From the cell containing the given text, extract its center point as (X, Y) coordinate. 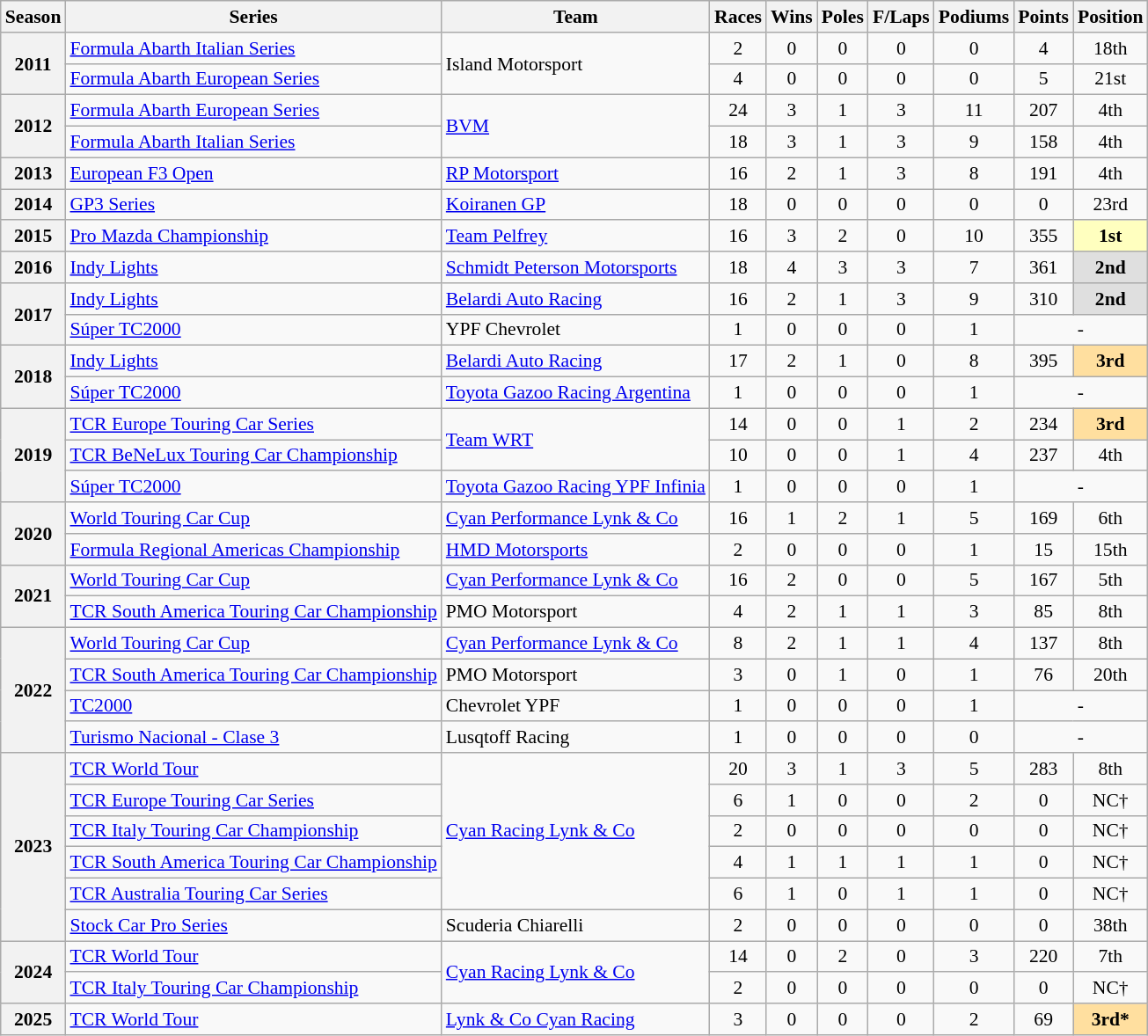
2022 (33, 690)
Toyota Gazoo Racing YPF Infinia (575, 487)
234 (1043, 424)
395 (1043, 361)
Lusqtoff Racing (575, 738)
Series (253, 17)
Formula Regional Americas Championship (253, 550)
2021 (33, 596)
2020 (33, 533)
RP Motorsport (575, 173)
Points (1043, 17)
7th (1110, 957)
20th (1110, 675)
7 (975, 267)
Pro Mazda Championship (253, 237)
6th (1110, 518)
Poles (843, 17)
167 (1043, 580)
85 (1043, 612)
137 (1043, 644)
18th (1110, 48)
European F3 Open (253, 173)
TCR BeNeLux Touring Car Championship (253, 456)
17 (738, 361)
2015 (33, 237)
Team WRT (575, 440)
21st (1110, 79)
207 (1043, 111)
2018 (33, 376)
24 (738, 111)
76 (1043, 675)
Island Motorsport (575, 63)
169 (1043, 518)
Lynk & Co Cyan Racing (575, 1019)
158 (1043, 142)
361 (1043, 267)
283 (1043, 769)
Wins (792, 17)
HMD Motorsports (575, 550)
3rd* (1110, 1019)
69 (1043, 1019)
2025 (33, 1019)
5th (1110, 580)
Turismo Nacional - Clase 3 (253, 738)
11 (975, 111)
Schmidt Peterson Motorsports (575, 267)
310 (1043, 299)
BVM (575, 127)
Stock Car Pro Series (253, 925)
355 (1043, 237)
Team Pelfrey (575, 237)
191 (1043, 173)
2013 (33, 173)
Position (1110, 17)
Koiranen GP (575, 205)
237 (1043, 456)
2011 (33, 63)
15 (1043, 550)
38th (1110, 925)
2019 (33, 456)
2023 (33, 847)
1st (1110, 237)
Toyota Gazoo Racing Argentina (575, 393)
F/Laps (901, 17)
2012 (33, 127)
2017 (33, 315)
Team (575, 17)
TCR Australia Touring Car Series (253, 894)
20 (738, 769)
15th (1110, 550)
Podiums (975, 17)
TC2000 (253, 706)
YPF Chevrolet (575, 330)
23rd (1110, 205)
2024 (33, 973)
Scuderia Chiarelli (575, 925)
Races (738, 17)
GP3 Series (253, 205)
220 (1043, 957)
Season (33, 17)
Chevrolet YPF (575, 706)
2014 (33, 205)
2016 (33, 267)
